Search for the cell housing the specified text and yield its (X, Y) center coordinate. 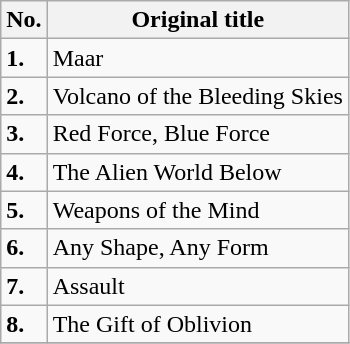
6. (24, 248)
Red Force, Blue Force (198, 134)
Any Shape, Any Form (198, 248)
Original title (198, 20)
7. (24, 286)
4. (24, 172)
2. (24, 96)
5. (24, 210)
Volcano of the Bleeding Skies (198, 96)
No. (24, 20)
The Alien World Below (198, 172)
Maar (198, 58)
Assault (198, 286)
8. (24, 324)
3. (24, 134)
1. (24, 58)
Weapons of the Mind (198, 210)
The Gift of Oblivion (198, 324)
